Provide the (x, y) coordinate of the cell's center where the given text is located.  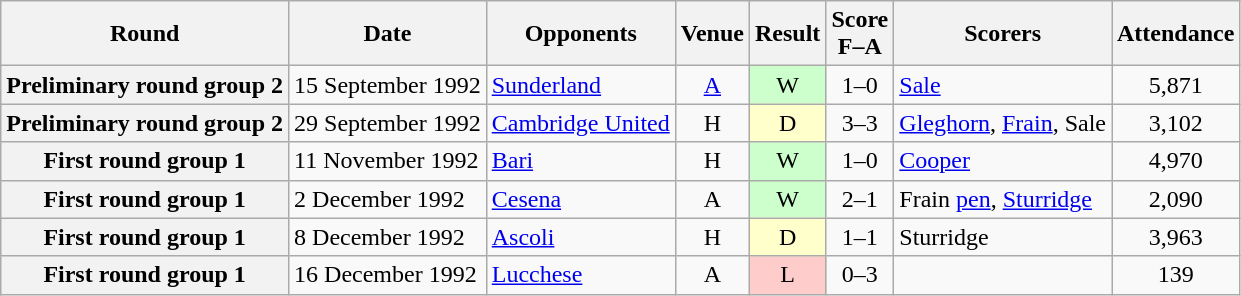
Round (145, 34)
4,970 (1176, 161)
Cambridge United (580, 123)
Opponents (580, 34)
3,963 (1176, 237)
2 December 1992 (388, 199)
Scorers (1003, 34)
2,090 (1176, 199)
Ascoli (580, 237)
Lucchese (580, 275)
11 November 1992 (388, 161)
Gleghorn, Frain, Sale (1003, 123)
8 December 1992 (388, 237)
29 September 1992 (388, 123)
3–3 (860, 123)
Result (787, 34)
3,102 (1176, 123)
16 December 1992 (388, 275)
Sunderland (580, 85)
Bari (580, 161)
15 September 1992 (388, 85)
Venue (712, 34)
L (787, 275)
0–3 (860, 275)
Attendance (1176, 34)
Sale (1003, 85)
Cooper (1003, 161)
2–1 (860, 199)
Date (388, 34)
1–1 (860, 237)
ScoreF–A (860, 34)
Frain pen, Sturridge (1003, 199)
Cesena (580, 199)
139 (1176, 275)
5,871 (1176, 85)
Sturridge (1003, 237)
